Return the (x, y) coordinate for the center point of the cell that contains the specified text.  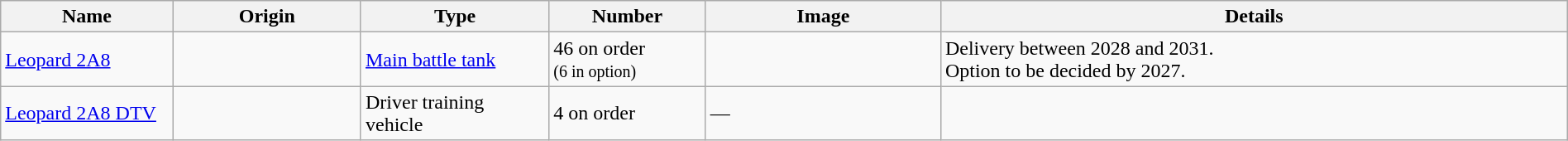
4 on order (627, 113)
46 on order(6 in option) (627, 60)
Delivery between 2028 and 2031.Option to be decided by 2027. (1254, 60)
Image (823, 17)
Leopard 2A8 DTV (87, 113)
Number (627, 17)
Leopard 2A8 (87, 60)
Details (1254, 17)
Driver training vehicle (455, 113)
Name (87, 17)
Type (455, 17)
Origin (266, 17)
Main battle tank (455, 60)
— (823, 113)
